Locate the cell with the specified text and output its [X, Y] center coordinate. 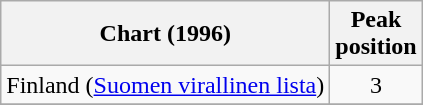
3 [376, 85]
Finland (Suomen virallinen lista) [166, 85]
Chart (1996) [166, 34]
Peakposition [376, 34]
